Extract the [x, y] coordinate from the center of the cell holding the provided text.  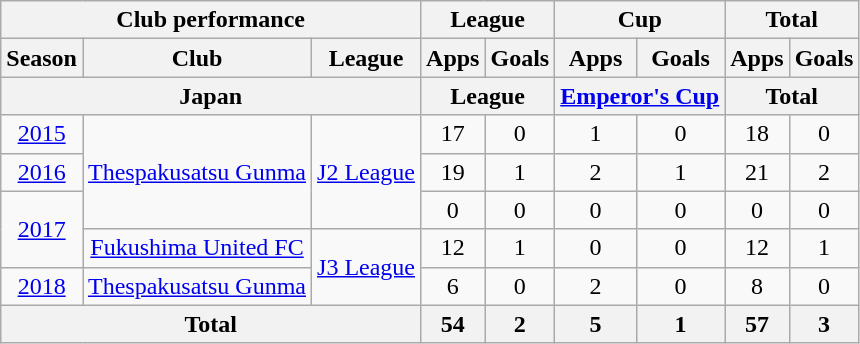
J3 League [366, 267]
19 [453, 172]
Emperor's Cup [640, 96]
17 [453, 134]
J2 League [366, 172]
Japan [211, 96]
18 [757, 134]
Club performance [211, 20]
2016 [42, 172]
21 [757, 172]
8 [757, 286]
3 [824, 324]
2017 [42, 229]
Season [42, 58]
Fukushima United FC [196, 248]
57 [757, 324]
6 [453, 286]
54 [453, 324]
Cup [640, 20]
5 [596, 324]
2015 [42, 134]
2018 [42, 286]
Club [196, 58]
